Find where the given text appears and provide that cell's center as (X, Y) coordinate. 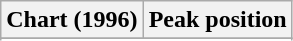
Peak position (218, 20)
Chart (1996) (72, 20)
